Pinpoint the cell where the given text exists, returning its [X, Y] midpoint coordinate. 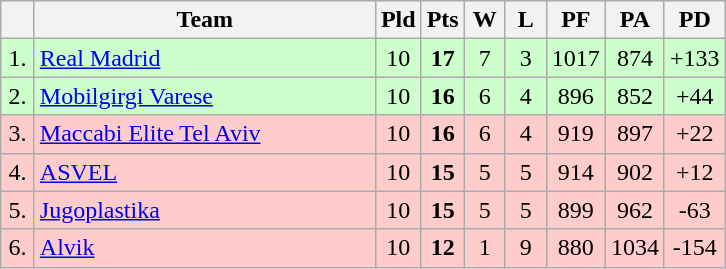
PA [634, 20]
Mobilgirgi Varese [204, 96]
Real Madrid [204, 58]
W [484, 20]
1034 [634, 248]
7 [484, 58]
Team [204, 20]
+133 [694, 58]
-154 [694, 248]
1 [484, 248]
5. [18, 210]
3. [18, 134]
914 [576, 172]
PD [694, 20]
4. [18, 172]
896 [576, 96]
-63 [694, 210]
PF [576, 20]
899 [576, 210]
897 [634, 134]
Maccabi Elite Tel Aviv [204, 134]
12 [442, 248]
902 [634, 172]
962 [634, 210]
2. [18, 96]
+44 [694, 96]
Pts [442, 20]
6. [18, 248]
Alvik [204, 248]
Pld [398, 20]
+12 [694, 172]
9 [526, 248]
Jugoplastika [204, 210]
874 [634, 58]
919 [576, 134]
+22 [694, 134]
3 [526, 58]
1017 [576, 58]
17 [442, 58]
ASVEL [204, 172]
852 [634, 96]
1. [18, 58]
L [526, 20]
880 [576, 248]
